Pinpoint the cell where the given text exists, returning its (x, y) midpoint coordinate. 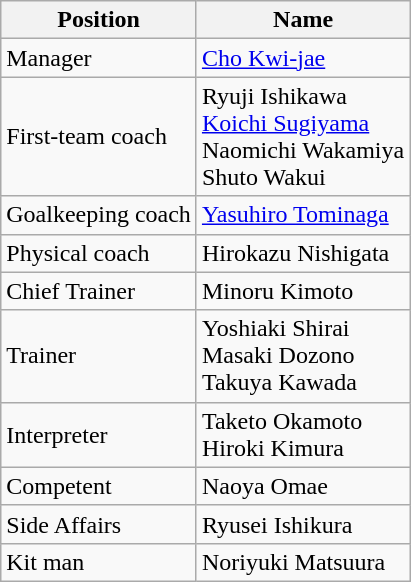
Ryuji Ishikawa Koichi Sugiyama Naomichi Wakamiya Shuto Wakui (302, 136)
Position (99, 20)
Kit man (99, 562)
Ryusei Ishikura (302, 524)
Side Affairs (99, 524)
Trainer (99, 356)
Chief Trainer (99, 291)
Naoya Omae (302, 486)
Hirokazu Nishigata (302, 253)
Minoru Kimoto (302, 291)
Interpreter (99, 434)
Physical coach (99, 253)
Noriyuki Matsuura (302, 562)
First-team coach (99, 136)
Taketo Okamoto Hiroki Kimura (302, 434)
Cho Kwi-jae (302, 58)
Yasuhiro Tominaga (302, 215)
Goalkeeping coach (99, 215)
Manager (99, 58)
Competent (99, 486)
Name (302, 20)
Yoshiaki Shirai Masaki Dozono Takuya Kawada (302, 356)
